Search for the cell housing the specified text and yield its [X, Y] center coordinate. 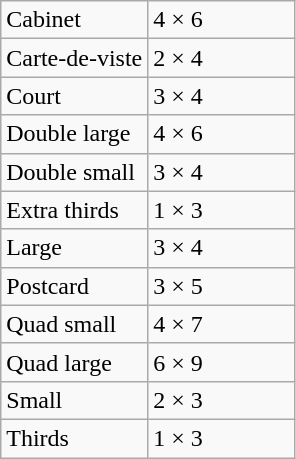
Small [74, 400]
Thirds [74, 438]
2 × 3 [222, 400]
Court [74, 96]
6 × 9 [222, 362]
Double small [74, 172]
Quad small [74, 324]
4 × 7 [222, 324]
2 × 4 [222, 58]
Carte‑de‑viste [74, 58]
Quad large [74, 362]
Large [74, 248]
Double large [74, 134]
Cabinet [74, 20]
Postcard [74, 286]
Extra thirds [74, 210]
3 × 5 [222, 286]
